Identify which cell holds the provided text, then report its [x, y] central coordinate. 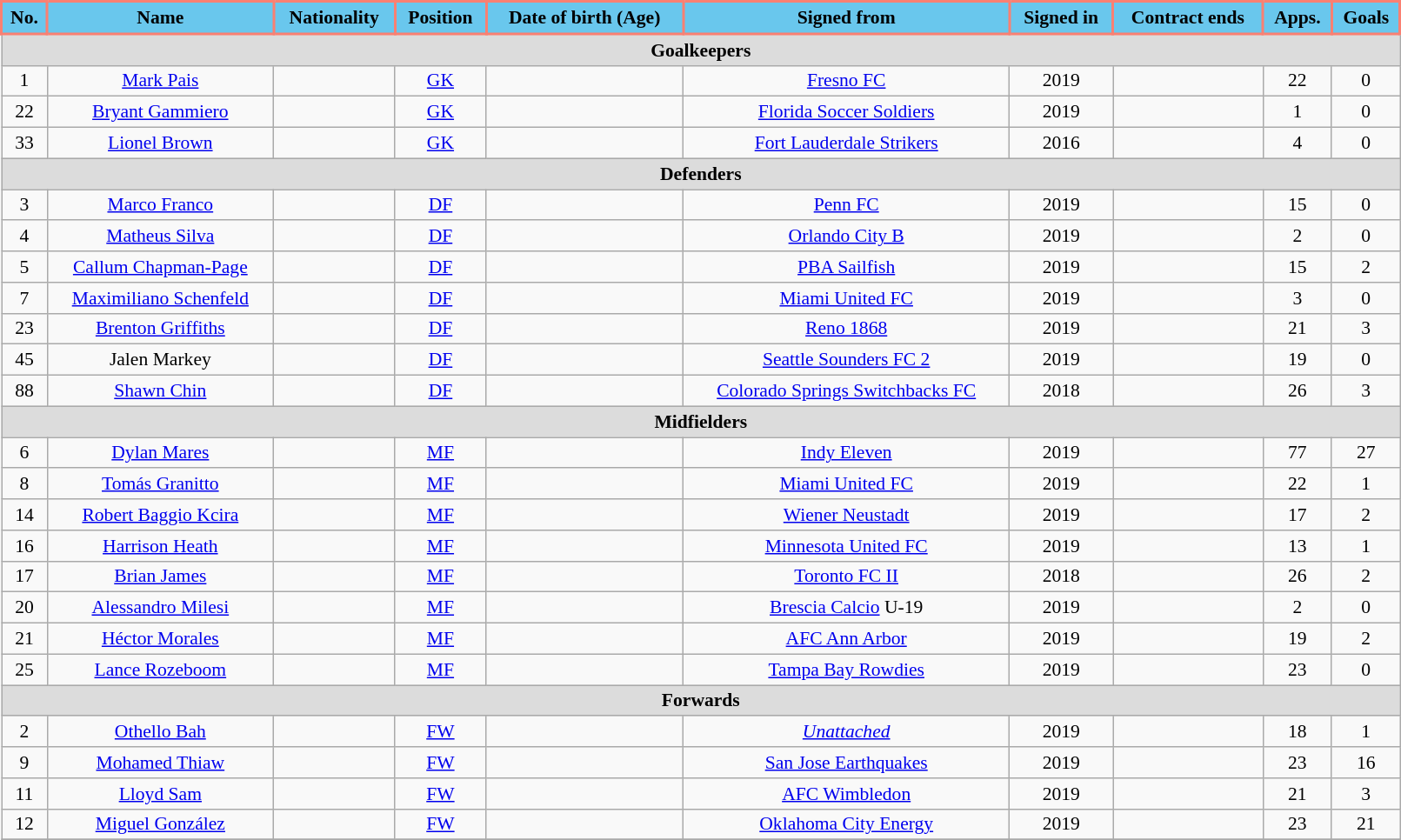
5 [24, 267]
Orlando City B [845, 237]
25 [24, 670]
45 [24, 360]
Harrison Heath [160, 546]
PBA Sailfish [845, 267]
7 [24, 298]
33 [24, 143]
Bryant Gammiero [160, 112]
AFC Wimbledon [845, 794]
Fresno FC [845, 81]
Fort Lauderdale Strikers [845, 143]
Héctor Morales [160, 639]
2016 [1061, 143]
Midfielders [701, 422]
Goals [1365, 17]
27 [1365, 453]
San Jose Earthquakes [845, 763]
Lloyd Sam [160, 794]
Dylan Mares [160, 453]
14 [24, 515]
Toronto FC II [845, 577]
Unattached [845, 732]
Seattle Sounders FC 2 [845, 360]
Mohamed Thiaw [160, 763]
Forwards [701, 701]
77 [1298, 453]
6 [24, 453]
Goalkeepers [701, 50]
Lance Rozeboom [160, 670]
18 [1298, 732]
Callum Chapman-Page [160, 267]
Brenton Griffiths [160, 329]
88 [24, 391]
12 [24, 824]
Marco Franco [160, 205]
Defenders [701, 174]
Robert Baggio Kcira [160, 515]
Colorado Springs Switchbacks FC [845, 391]
Brian James [160, 577]
Brescia Calcio U-19 [845, 608]
Position [440, 17]
Mark Pais [160, 81]
Lionel Brown [160, 143]
Name [160, 17]
Jalen Markey [160, 360]
20 [24, 608]
Nationality [334, 17]
Reno 1868 [845, 329]
Shawn Chin [160, 391]
Wiener Neustadt [845, 515]
Oklahoma City Energy [845, 824]
AFC Ann Arbor [845, 639]
9 [24, 763]
Signed in [1061, 17]
Maximiliano Schenfeld [160, 298]
Florida Soccer Soldiers [845, 112]
Indy Eleven [845, 453]
Tampa Bay Rowdies [845, 670]
Contract ends [1188, 17]
No. [24, 17]
Othello Bah [160, 732]
Apps. [1298, 17]
Date of birth (Age) [584, 17]
Minnesota United FC [845, 546]
Penn FC [845, 205]
13 [1298, 546]
Signed from [845, 17]
Tomás Granitto [160, 484]
8 [24, 484]
Matheus Silva [160, 237]
11 [24, 794]
Alessandro Milesi [160, 608]
Miguel González [160, 824]
